Return the [X, Y] coordinate for the center point of the cell that contains the specified text.  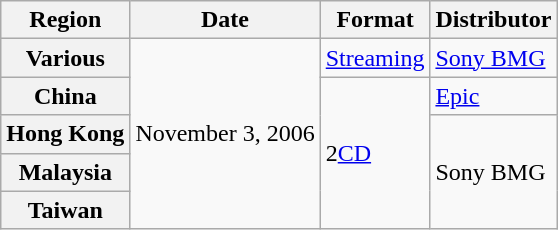
Epic [494, 96]
Hong Kong [66, 134]
China [66, 96]
Taiwan [66, 210]
Streaming [375, 58]
Region [66, 20]
Various [66, 58]
Format [375, 20]
Malaysia [66, 172]
Distributor [494, 20]
November 3, 2006 [225, 134]
2CD [375, 153]
Date [225, 20]
